Locate the cell with the specified text and output its [x, y] center coordinate. 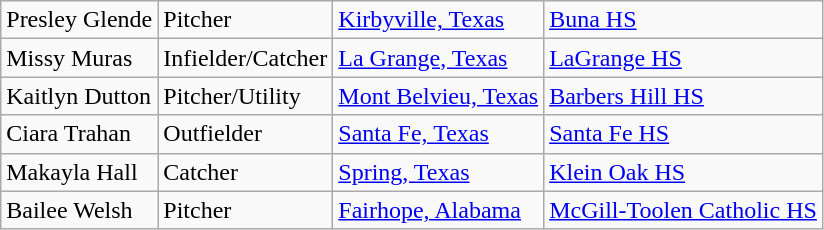
Missy Muras [80, 58]
Santa Fe, Texas [438, 134]
Mont Belvieu, Texas [438, 96]
Fairhope, Alabama [438, 210]
Catcher [246, 172]
Klein Oak HS [684, 172]
Spring, Texas [438, 172]
Pitcher/Utility [246, 96]
Bailee Welsh [80, 210]
Kaitlyn Dutton [80, 96]
Infielder/Catcher [246, 58]
Kirbyville, Texas [438, 20]
Santa Fe HS [684, 134]
LaGrange HS [684, 58]
Outfielder [246, 134]
Barbers Hill HS [684, 96]
Ciara Trahan [80, 134]
Buna HS [684, 20]
McGill-Toolen Catholic HS [684, 210]
Presley Glende [80, 20]
Makayla Hall [80, 172]
La Grange, Texas [438, 58]
